Return [x, y] of the center of cell containing provided text 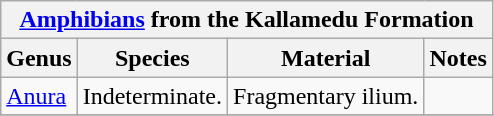
Indeterminate. [152, 96]
Species [152, 58]
Amphibians from the Kallamedu Formation [247, 20]
Material [326, 58]
Genus [39, 58]
Fragmentary ilium. [326, 96]
Anura [39, 96]
Notes [458, 58]
